Return [x, y] of the center of cell containing provided text 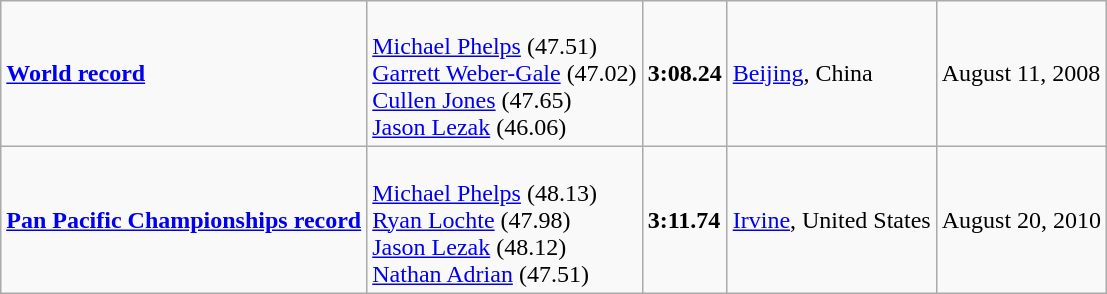
August 20, 2010 [1021, 220]
3:08.24 [684, 74]
Pan Pacific Championships record [184, 220]
Irvine, United States [832, 220]
August 11, 2008 [1021, 74]
Michael Phelps (48.13)Ryan Lochte (47.98)Jason Lezak (48.12)Nathan Adrian (47.51) [504, 220]
World record [184, 74]
Michael Phelps (47.51)Garrett Weber-Gale (47.02)Cullen Jones (47.65)Jason Lezak (46.06) [504, 74]
3:11.74 [684, 220]
Beijing, China [832, 74]
